Extract the [X, Y] coordinate from the center of the cell holding the provided text.  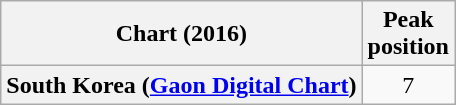
South Korea (Gaon Digital Chart) [182, 85]
Peakposition [408, 34]
7 [408, 85]
Chart (2016) [182, 34]
